Scan for the cell matching the given text and deliver its [x, y] coordinate at center. 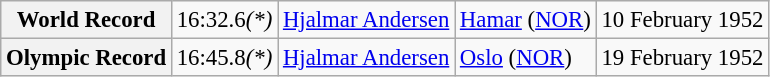
19 February 1952 [682, 58]
16:45.8(*) [224, 58]
10 February 1952 [682, 20]
Olympic Record [86, 58]
Hamar (NOR) [526, 20]
World Record [86, 20]
Oslo (NOR) [526, 58]
16:32.6(*) [224, 20]
